Identify which cell holds the provided text, then report its (x, y) central coordinate. 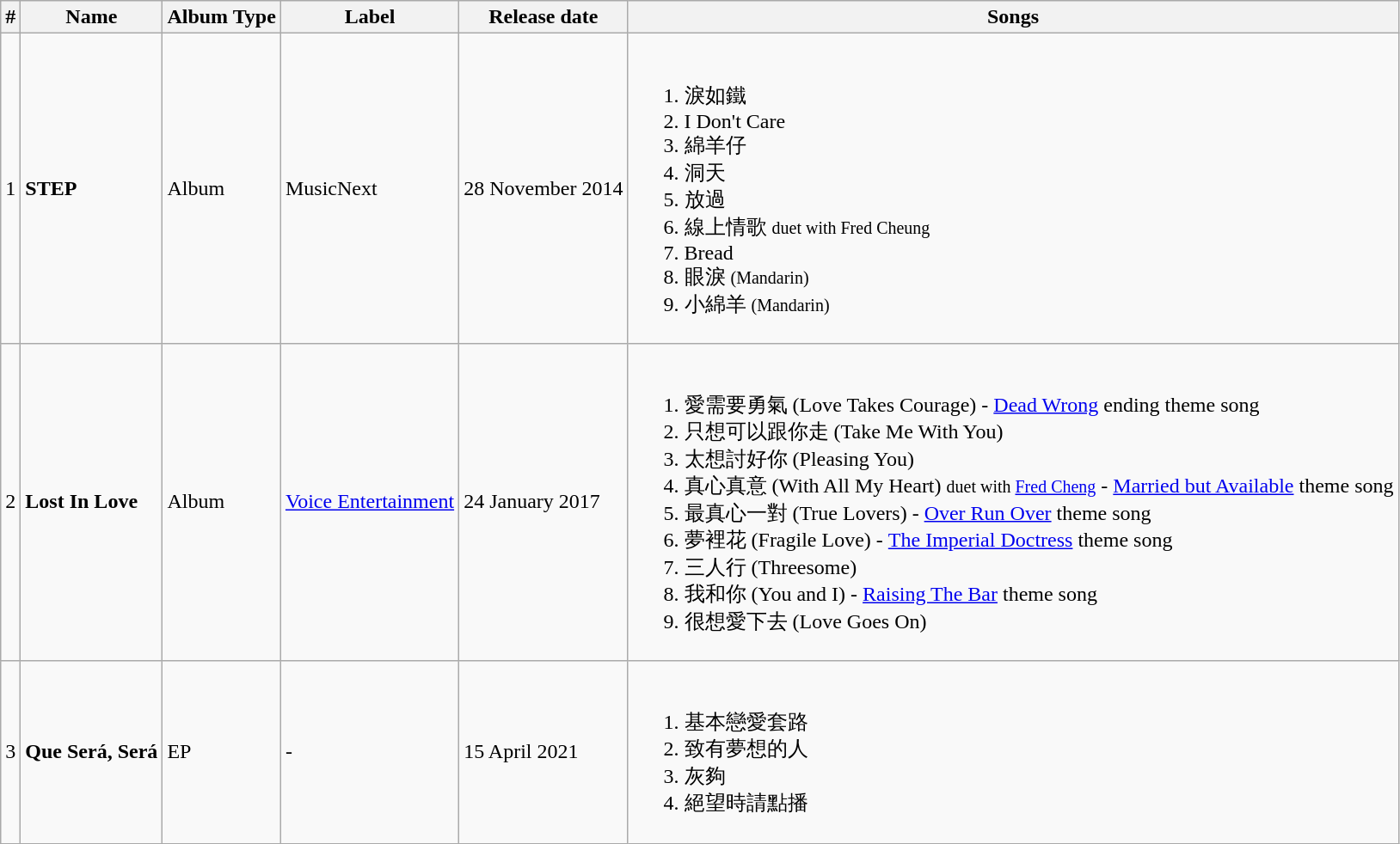
Name (91, 17)
MusicNext (370, 189)
STEP (91, 189)
Voice Entertainment (370, 502)
- (370, 752)
3 (10, 752)
# (10, 17)
Lost In Love (91, 502)
EP (222, 752)
24 January 2017 (543, 502)
基本戀愛套路致有夢想的人灰夠絕望時請點播 (1013, 752)
Release date (543, 17)
15 April 2021 (543, 752)
Album Type (222, 17)
Que Será, Será (91, 752)
1 (10, 189)
Songs (1013, 17)
Label (370, 17)
28 November 2014 (543, 189)
淚如鐵I Don't Care綿羊仔洞天放過線上情歌 duet with Fred CheungBread眼淚 (Mandarin)小綿羊 (Mandarin) (1013, 189)
2 (10, 502)
